Output the [x, y] coordinate of the center of the cell containing the given text.  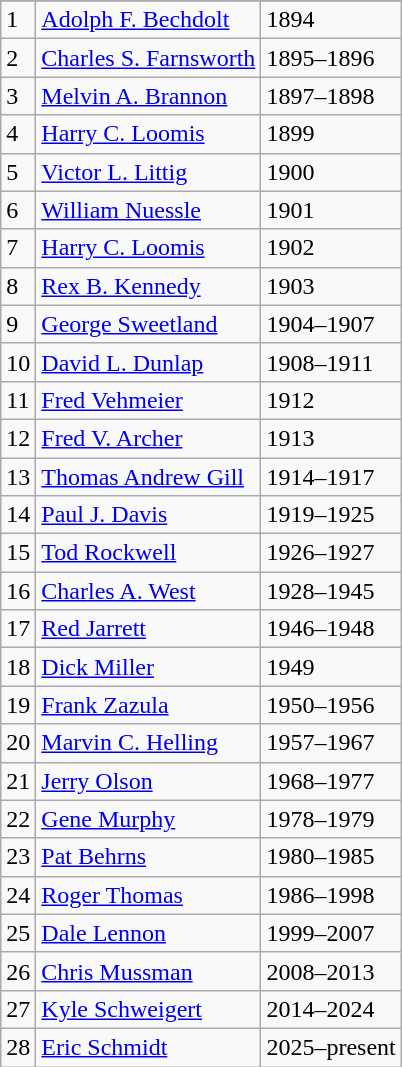
Adolph F. Bechdolt [148, 20]
1949 [331, 667]
David L. Dunlap [148, 362]
Melvin A. Brannon [148, 96]
1957–1967 [331, 743]
Dale Lennon [148, 933]
10 [18, 362]
1899 [331, 134]
Marvin C. Helling [148, 743]
20 [18, 743]
11 [18, 400]
Victor L. Littig [148, 172]
1913 [331, 438]
23 [18, 857]
1897–1898 [331, 96]
Chris Mussman [148, 971]
1894 [331, 20]
1980–1985 [331, 857]
Kyle Schweigert [148, 1009]
Roger Thomas [148, 895]
Thomas Andrew Gill [148, 477]
Tod Rockwell [148, 553]
Rex B. Kennedy [148, 286]
Eric Schmidt [148, 1047]
1895–1896 [331, 58]
William Nuessle [148, 210]
1928–1945 [331, 591]
1999–2007 [331, 933]
1904–1907 [331, 324]
13 [18, 477]
26 [18, 971]
1978–1979 [331, 819]
14 [18, 515]
Charles S. Farnsworth [148, 58]
17 [18, 629]
28 [18, 1047]
4 [18, 134]
1919–1925 [331, 515]
Paul J. Davis [148, 515]
2025–present [331, 1047]
1 [18, 20]
24 [18, 895]
2008–2013 [331, 971]
Gene Murphy [148, 819]
21 [18, 781]
Dick Miller [148, 667]
12 [18, 438]
1914–1917 [331, 477]
2014–2024 [331, 1009]
22 [18, 819]
16 [18, 591]
8 [18, 286]
1926–1927 [331, 553]
18 [18, 667]
7 [18, 248]
George Sweetland [148, 324]
1908–1911 [331, 362]
Pat Behrns [148, 857]
19 [18, 705]
1986–1998 [331, 895]
27 [18, 1009]
Fred V. Archer [148, 438]
1968–1977 [331, 781]
1946–1948 [331, 629]
2 [18, 58]
Frank Zazula [148, 705]
5 [18, 172]
1903 [331, 286]
Charles A. West [148, 591]
Red Jarrett [148, 629]
15 [18, 553]
1912 [331, 400]
Fred Vehmeier [148, 400]
9 [18, 324]
3 [18, 96]
1901 [331, 210]
Jerry Olson [148, 781]
1902 [331, 248]
25 [18, 933]
1900 [331, 172]
1950–1956 [331, 705]
6 [18, 210]
